Search for the cell housing the specified text and yield its (X, Y) center coordinate. 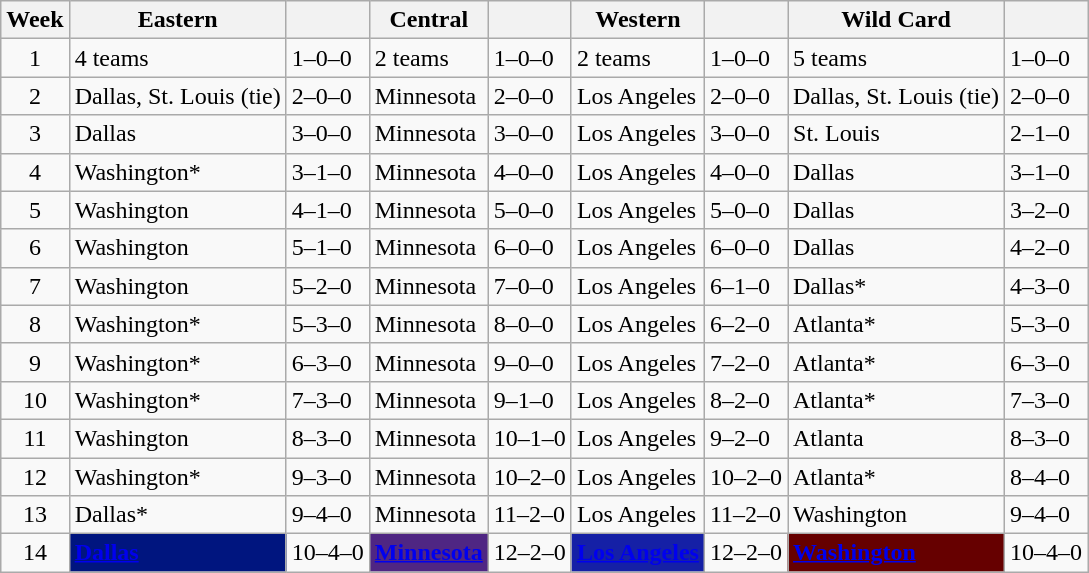
St. Louis (896, 134)
4–3–0 (1046, 286)
9–3–0 (328, 477)
4–2–0 (1046, 248)
6–1–0 (746, 286)
Week (35, 20)
8–4–0 (1046, 477)
4–1–0 (328, 210)
5–1–0 (328, 248)
6–2–0 (746, 324)
6 (35, 248)
8 (35, 324)
3–2–0 (1046, 210)
4 teams (178, 58)
9–2–0 (746, 438)
9 (35, 362)
2 (35, 96)
Western (638, 20)
3 (35, 134)
Central (428, 20)
8–2–0 (746, 400)
1 (35, 58)
10 (35, 400)
10–1–0 (530, 438)
8–0–0 (530, 324)
9–1–0 (530, 400)
5 teams (896, 58)
5 (35, 210)
13 (35, 515)
11 (35, 438)
5–2–0 (328, 286)
7 (35, 286)
7–2–0 (746, 362)
7–0–0 (530, 286)
Atlanta (896, 438)
14 (35, 553)
Wild Card (896, 20)
2–1–0 (1046, 134)
12 (35, 477)
4 (35, 172)
9–0–0 (530, 362)
Eastern (178, 20)
